Search for the cell housing the specified text and yield its (x, y) center coordinate. 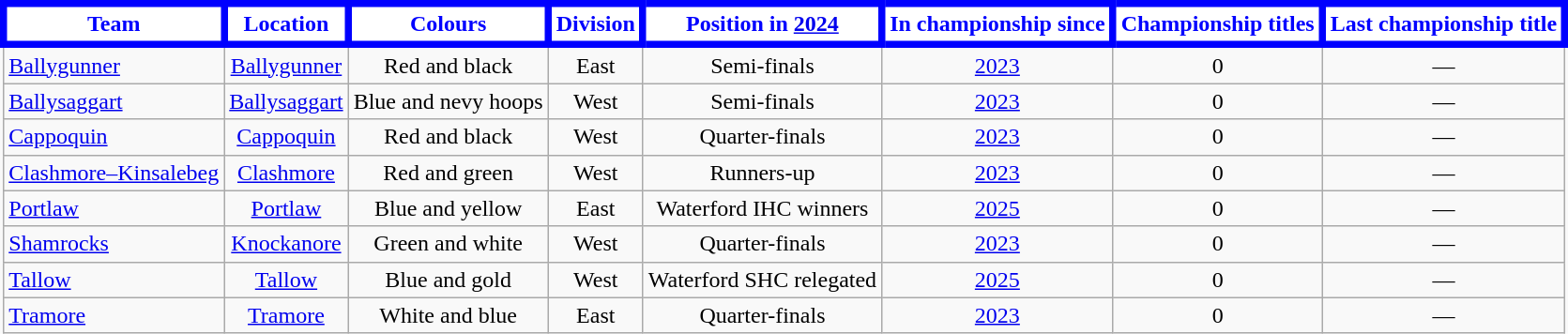
Blue and yellow (449, 208)
Knockanore (286, 244)
Waterford SHC relegated (762, 280)
Team (114, 24)
Division (595, 24)
Clashmore–Kinsalebeg (114, 173)
Clashmore (286, 173)
Waterford IHC winners (762, 208)
Blue and nevy hoops (449, 101)
Last championship title (1443, 24)
Position in 2024 (762, 24)
Red and green (449, 173)
Blue and gold (449, 280)
Shamrocks (114, 244)
White and blue (449, 315)
In championship since (997, 24)
Championship titles (1218, 24)
Green and white (449, 244)
Colours (449, 24)
Location (286, 24)
Runners-up (762, 173)
